From the cell containing the given text, extract its center point as [x, y] coordinate. 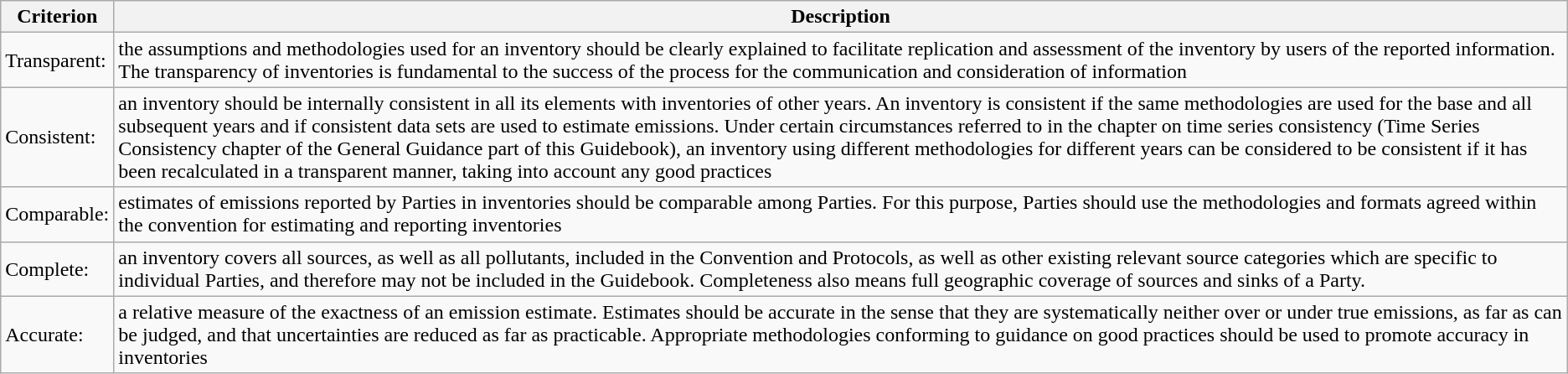
Accurate: [57, 335]
Criterion [57, 17]
Consistent: [57, 138]
Transparent: [57, 60]
Description [841, 17]
Comparable: [57, 215]
Complete: [57, 268]
